Scan for the cell matching the given text and deliver its (X, Y) coordinate at center. 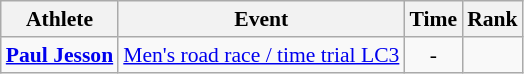
Paul Jesson (60, 55)
Athlete (60, 19)
Event (261, 19)
Rank (492, 19)
Men's road race / time trial LC3 (261, 55)
Time (433, 19)
- (433, 55)
